Detect which cell encompasses the target text, then output its (x, y) center coordinate. 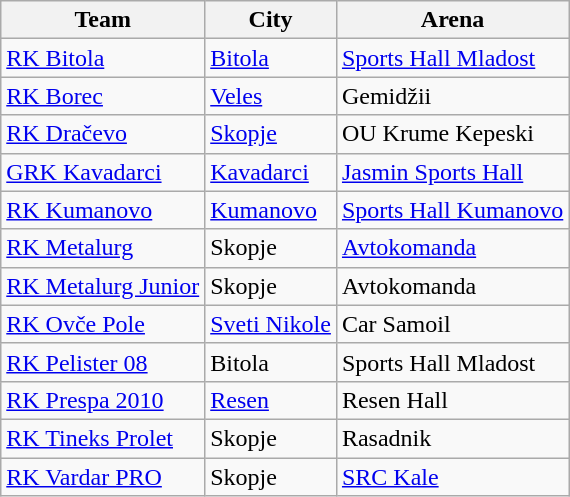
RK Kumanovo (103, 210)
RK Dračevo (103, 134)
Resen (271, 400)
RK Prespa 2010 (103, 400)
Jasmin Sports Hall (452, 172)
GRK Kavadarci (103, 172)
RK Metalurg (103, 248)
Team (103, 20)
RK Borec (103, 96)
RK Pelister 08 (103, 362)
Arena (452, 20)
Kavadarci (271, 172)
City (271, 20)
Rasadnik (452, 438)
Veles (271, 96)
Car Samoil (452, 324)
Resen Hall (452, 400)
RK Tineks Prolet (103, 438)
RK Ovče Pole (103, 324)
Sports Hall Kumanovo (452, 210)
Kumanovo (271, 210)
SRC Kale (452, 477)
RK Metalurg Junior (103, 286)
RK Vardar PRO (103, 477)
Sveti Nikole (271, 324)
OU Krume Kepeski (452, 134)
RK Bitola (103, 58)
Gemidžii (452, 96)
